Return the (X, Y) coordinate for the center point of the cell that contains the specified text.  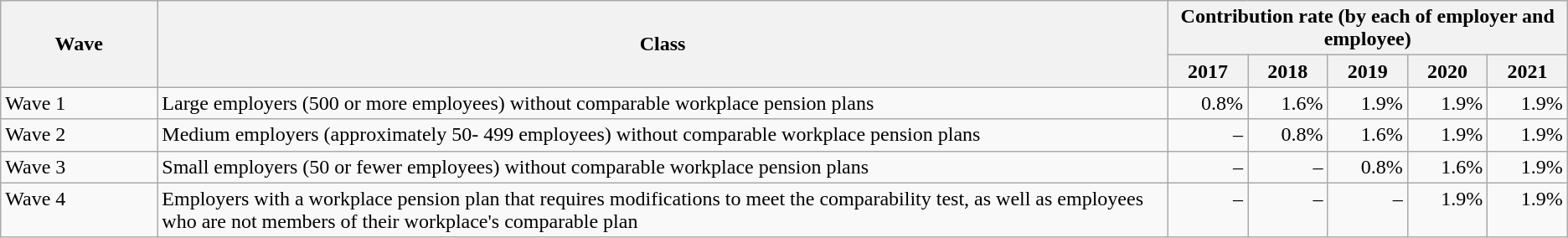
Wave (79, 44)
Medium employers (approximately 50- 499 employees) without comparable workplace pension plans (663, 135)
Wave 3 (79, 167)
Small employers (50 or fewer employees) without comparable workplace pension plans (663, 167)
2021 (1528, 71)
Wave 2 (79, 135)
2017 (1208, 71)
2019 (1367, 71)
Class (663, 44)
Wave 1 (79, 103)
Large employers (500 or more employees) without comparable workplace pension plans (663, 103)
2018 (1288, 71)
Contribution rate (by each of employer and employee) (1367, 28)
2020 (1447, 71)
Wave 4 (79, 210)
